Detect which cell encompasses the target text, then output its (X, Y) center coordinate. 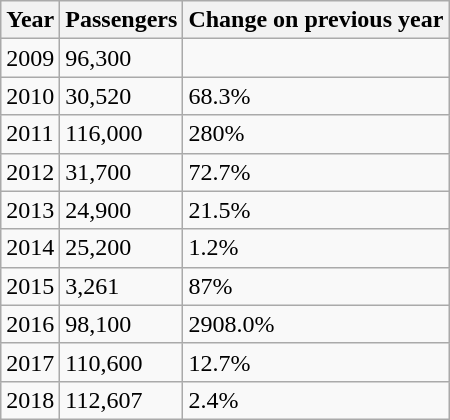
30,520 (122, 96)
2014 (30, 248)
112,607 (122, 400)
2018 (30, 400)
72.7% (316, 172)
2013 (30, 210)
2017 (30, 362)
Passengers (122, 20)
116,000 (122, 134)
Year (30, 20)
2.4% (316, 400)
2009 (30, 58)
31,700 (122, 172)
2016 (30, 324)
21.5% (316, 210)
Change on previous year (316, 20)
96,300 (122, 58)
98,100 (122, 324)
280% (316, 134)
2010 (30, 96)
2015 (30, 286)
24,900 (122, 210)
110,600 (122, 362)
1.2% (316, 248)
68.3% (316, 96)
2908.0% (316, 324)
2011 (30, 134)
2012 (30, 172)
87% (316, 286)
12.7% (316, 362)
3,261 (122, 286)
25,200 (122, 248)
